Pinpoint the cell where the given text exists, returning its (X, Y) midpoint coordinate. 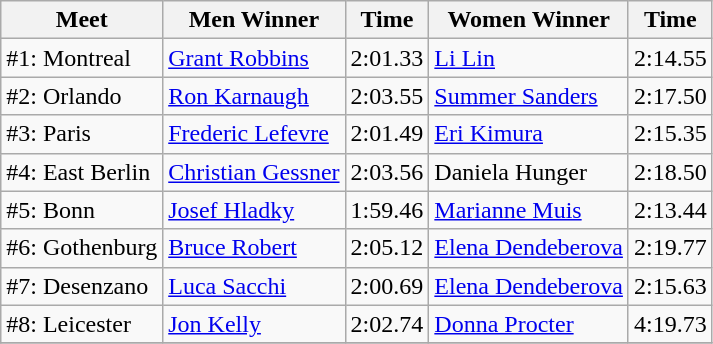
2:00.69 (387, 286)
2:14.55 (670, 58)
#5: Bonn (82, 210)
Ron Karnaugh (254, 96)
Luca Sacchi (254, 286)
Josef Hladky (254, 210)
4:19.73 (670, 324)
Summer Sanders (529, 96)
2:18.50 (670, 172)
2:03.55 (387, 96)
Eri Kimura (529, 134)
Donna Procter (529, 324)
2:01.33 (387, 58)
2:01.49 (387, 134)
Bruce Robert (254, 248)
#8: Leicester (82, 324)
#7: Desenzano (82, 286)
2:03.56 (387, 172)
Frederic Lefevre (254, 134)
2:13.44 (670, 210)
2:15.35 (670, 134)
Christian Gessner (254, 172)
Marianne Muis (529, 210)
2:05.12 (387, 248)
2:02.74 (387, 324)
#4: East Berlin (82, 172)
#3: Paris (82, 134)
2:19.77 (670, 248)
Li Lin (529, 58)
2:17.50 (670, 96)
Meet (82, 20)
#1: Montreal (82, 58)
Women Winner (529, 20)
1:59.46 (387, 210)
2:15.63 (670, 286)
Daniela Hunger (529, 172)
#2: Orlando (82, 96)
Jon Kelly (254, 324)
#6: Gothenburg (82, 248)
Grant Robbins (254, 58)
Men Winner (254, 20)
